Extract the (x, y) coordinate from the center of the cell holding the provided text.  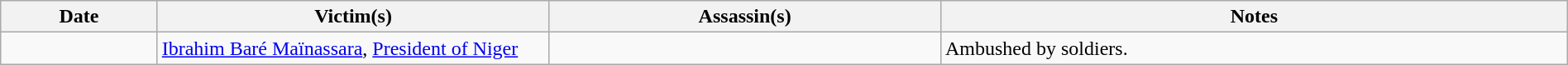
Assassin(s) (745, 17)
Notes (1254, 17)
Ibrahim Baré Maïnassara, President of Niger (353, 48)
Date (79, 17)
Ambushed by soldiers. (1254, 48)
Victim(s) (353, 17)
